Determine the (x, y) coordinate at the center of the cell enclosing the given text.  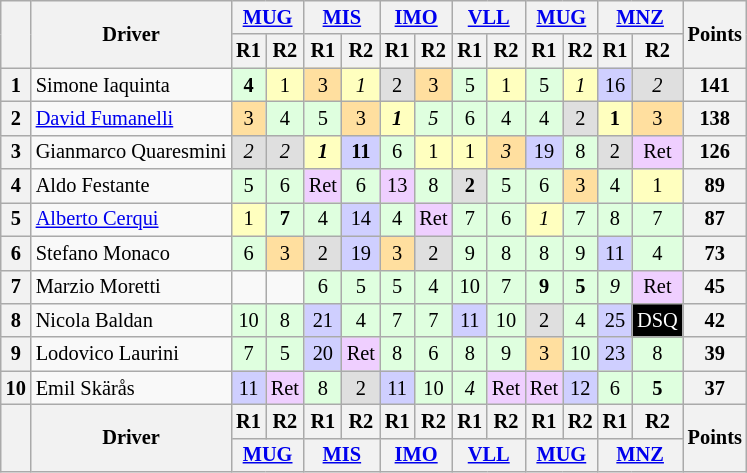
Marzio Moretti (131, 287)
Emil Skärås (131, 388)
73 (715, 253)
126 (715, 152)
Nicola Baldan (131, 320)
Simone Iaquinta (131, 85)
89 (715, 186)
39 (715, 354)
23 (616, 354)
45 (715, 287)
DSQ (657, 320)
138 (715, 118)
Stefano Monaco (131, 253)
Aldo Festante (131, 186)
87 (715, 219)
21 (323, 320)
14 (361, 219)
25 (616, 320)
Gianmarco Quaresmini (131, 152)
16 (616, 85)
20 (323, 354)
141 (715, 85)
Lodovico Laurini (131, 354)
42 (715, 320)
12 (580, 388)
David Fumanelli (131, 118)
37 (715, 388)
13 (398, 186)
Alberto Cerqui (131, 219)
